Return [X, Y] of the center of cell containing provided text 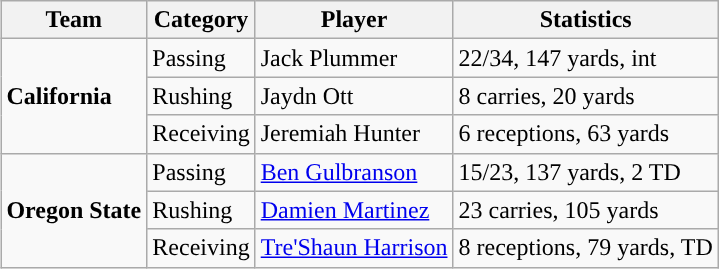
Player [354, 20]
15/23, 137 yards, 2 TD [586, 172]
22/34, 147 yards, int [586, 58]
Team [74, 20]
Jaydn Ott [354, 96]
Statistics [586, 20]
Jack Plummer [354, 58]
Category [201, 20]
6 receptions, 63 yards [586, 134]
California [74, 96]
Oregon State [74, 210]
8 receptions, 79 yards, TD [586, 248]
Jeremiah Hunter [354, 134]
8 carries, 20 yards [586, 96]
Tre'Shaun Harrison [354, 248]
Damien Martinez [354, 210]
23 carries, 105 yards [586, 210]
Ben Gulbranson [354, 172]
